Output the (x, y) coordinate of the center of the cell containing the given text.  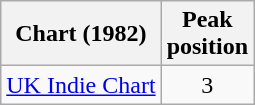
Peakposition (207, 34)
3 (207, 85)
UK Indie Chart (81, 85)
Chart (1982) (81, 34)
